Scan for the cell matching the given text and deliver its [X, Y] coordinate at center. 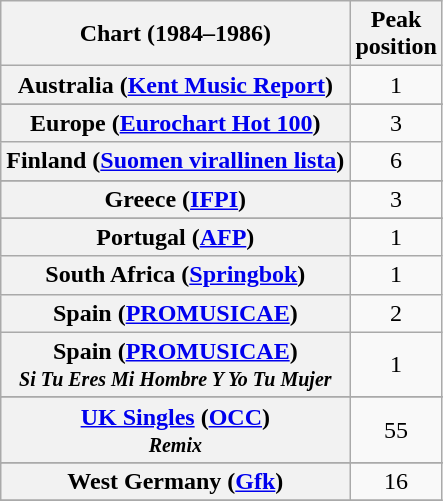
West Germany (Gfk) [176, 481]
2 [396, 313]
Greece (IFPI) [176, 199]
Chart (1984–1986) [176, 34]
Spain (PROMUSICAE)Si Tu Eres Mi Hombre Y Yo Tu Mujer [176, 364]
55 [396, 430]
Spain (PROMUSICAE) [176, 313]
Australia (Kent Music Report) [176, 85]
Portugal (AFP) [176, 237]
Finland (Suomen virallinen lista) [176, 161]
16 [396, 481]
Europe (Eurochart Hot 100) [176, 123]
UK Singles (OCC)Remix [176, 430]
Peakposition [396, 34]
South Africa (Springbok) [176, 275]
6 [396, 161]
